Return the [x, y] coordinate for the center point of the cell that contains the specified text.  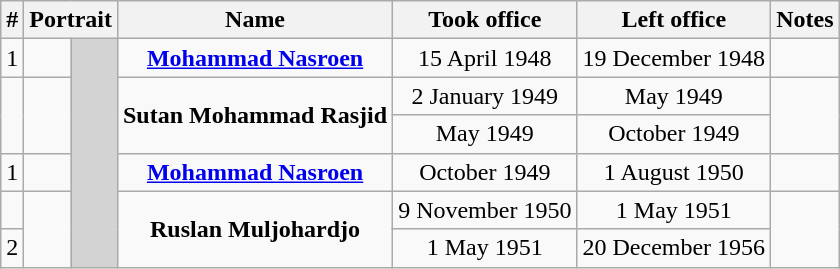
2 [12, 248]
2 January 1949 [485, 96]
Left office [674, 20]
15 April 1948 [485, 58]
Portrait [71, 20]
9 November 1950 [485, 210]
20 December 1956 [674, 248]
Took office [485, 20]
1 August 1950 [674, 172]
Sutan Mohammad Rasjid [254, 115]
Name [254, 20]
Ruslan Muljohardjo [254, 229]
19 December 1948 [674, 58]
# [12, 20]
Notes [805, 20]
